Locate the cell with the specified text and output its [X, Y] center coordinate. 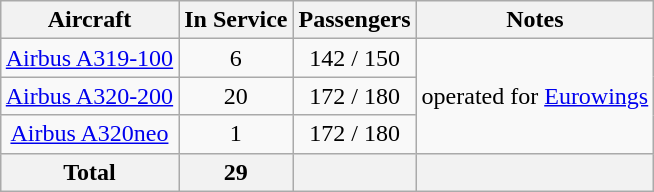
Airbus A320neo [89, 134]
142 / 150 [354, 58]
In Service [236, 20]
Notes [535, 20]
1 [236, 134]
operated for Eurowings [535, 96]
Aircraft [89, 20]
20 [236, 96]
29 [236, 172]
Passengers [354, 20]
6 [236, 58]
Airbus A319-100 [89, 58]
Total [89, 172]
Airbus A320-200 [89, 96]
